Identify which cell holds the provided text, then report its (x, y) central coordinate. 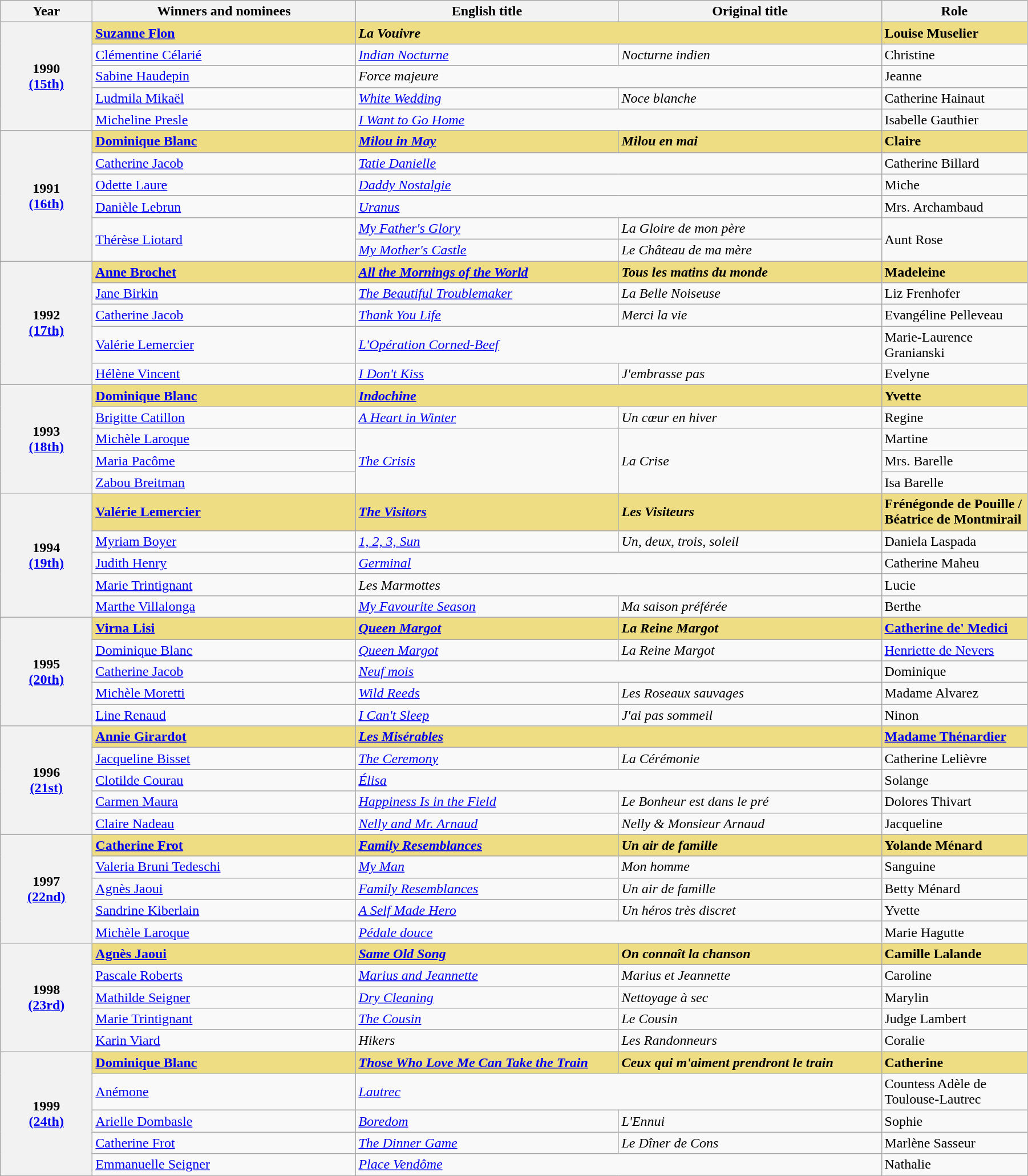
Catherine de' Medici (954, 628)
1, 2, 3, Sun (487, 541)
Virna Lisi (224, 628)
La Cérémonie (750, 759)
Aunt Rose (954, 239)
Merci la vie (750, 315)
Sanguine (954, 867)
Mrs. Barelle (954, 461)
Evangéline Pelleveau (954, 315)
Catherine Billard (954, 163)
All the Mornings of the World (487, 272)
Those Who Love Me Can Take the Train (487, 1063)
J'ai pas sommeil (750, 715)
Carmen Maura (224, 802)
Nettoyage à sec (750, 997)
Countess Adèle de Toulouse-Lautrec (954, 1092)
1996(21st) (47, 780)
Evelyne (954, 374)
Jacqueline Bisset (224, 759)
Les Visiteurs (750, 512)
Martine (954, 439)
Zabou Breitman (224, 482)
La Vouivre (618, 33)
L'Opération Corned-Beef (618, 344)
Hikers (487, 1041)
Tous les matins du monde (750, 272)
1992(17th) (47, 323)
My Father's Glory (487, 228)
Isa Barelle (954, 482)
Same Old Song (487, 954)
Marthe Villalonga (224, 606)
Tatie Danielle (618, 163)
Catherine Hainaut (954, 98)
Danièle Lebrun (224, 206)
Daniela Laspada (954, 541)
Catherine (954, 1063)
Dolores Thivart (954, 802)
Hélène Vincent (224, 374)
Le Château de ma mère (750, 250)
Jeanne (954, 76)
Madame Thénardier (954, 737)
Les Misérables (618, 737)
My Mother's Castle (487, 250)
1990(15th) (47, 76)
Original title (750, 11)
Liz Frenhofer (954, 294)
Claire Nadeau (224, 824)
The Ceremony (487, 759)
Berthe (954, 606)
Louise Muselier (954, 33)
Marie Hagutte (954, 932)
L'Ennui (750, 1121)
Sophie (954, 1121)
Sabine Haudepin (224, 76)
1997(22nd) (47, 889)
Mathilde Seigner (224, 997)
Neuf mois (618, 672)
Wild Reeds (487, 694)
Marylin (954, 997)
Ludmila Mikaël (224, 98)
Ninon (954, 715)
Clotilde Courau (224, 780)
Suzanne Flon (224, 33)
Micheline Presle (224, 120)
I Don't Kiss (487, 374)
Place Vendôme (618, 1165)
La Gloire de mon père (750, 228)
Catherine Maheu (954, 563)
Madame Alvarez (954, 694)
White Wedding (487, 98)
English title (487, 11)
Les Roseaux sauvages (750, 694)
Le Dîner de Cons (750, 1143)
Role (954, 11)
My Favourite Season (487, 606)
Michèle Moretti (224, 694)
I Want to Go Home (618, 120)
Camille Lalande (954, 954)
Ma saison préférée (750, 606)
1998(23rd) (47, 997)
Le Cousin (750, 1019)
The Visitors (487, 512)
Dominique (954, 672)
1995(20th) (47, 671)
Clémentine Célarié (224, 55)
The Beautiful Troublemaker (487, 294)
Happiness Is in the Field (487, 802)
Madeleine (954, 272)
Nelly & Monsieur Arnaud (750, 824)
1994(19th) (47, 555)
Lautrec (618, 1092)
Marie-Laurence Granianski (954, 344)
Year (47, 11)
Winners and nominees (224, 11)
Les Randonneurs (750, 1041)
Maria Pacôme (224, 461)
Catherine Lelièvre (954, 759)
Yolande Ménard (954, 845)
My Man (487, 867)
Nelly and Mr. Arnaud (487, 824)
Les Marmottes (618, 585)
Milou en mai (750, 141)
The Cousin (487, 1019)
I Can't Sleep (487, 715)
Coralie (954, 1041)
Jacqueline (954, 824)
Jane Birkin (224, 294)
Dry Cleaning (487, 997)
A Heart in Winter (487, 417)
Indian Nocturne (487, 55)
Un cœur en hiver (750, 417)
Marius et Jeannette (750, 975)
The Dinner Game (487, 1143)
Nathalie (954, 1165)
Arielle Dombasle (224, 1121)
Mon homme (750, 867)
Emmanuelle Seigner (224, 1165)
Élisa (618, 780)
Boredom (487, 1121)
Myriam Boyer (224, 541)
Annie Girardot (224, 737)
Regine (954, 417)
1999(24th) (47, 1113)
The Crisis (487, 461)
A Self Made Hero (487, 910)
Milou in May (487, 141)
Nocturne indien (750, 55)
Solange (954, 780)
Uranus (618, 206)
Frénégonde de Pouille / Béatrice de Montmirail (954, 512)
Lucie (954, 585)
Sandrine Kiberlain (224, 910)
Odette Laure (224, 185)
Judge Lambert (954, 1019)
Henriette de Nevers (954, 650)
Miche (954, 185)
Valeria Bruni Tedeschi (224, 867)
Anne Brochet (224, 272)
Pascale Roberts (224, 975)
Daddy Nostalgie (618, 185)
Noce blanche (750, 98)
La Crise (750, 461)
Le Bonheur est dans le pré (750, 802)
Betty Ménard (954, 889)
1991(16th) (47, 196)
Un héros très discret (750, 910)
Karin Viard (224, 1041)
Force majeure (618, 76)
1993(18th) (47, 439)
Christine (954, 55)
Marlène Sasseur (954, 1143)
Line Renaud (224, 715)
Thérèse Liotard (224, 239)
Brigitte Catillon (224, 417)
Germinal (618, 563)
Anémone (224, 1092)
Pédale douce (618, 932)
Claire (954, 141)
Thank You Life (487, 315)
J'embrasse pas (750, 374)
On connaît la chanson (750, 954)
Marius and Jeannette (487, 975)
Caroline (954, 975)
Isabelle Gauthier (954, 120)
Un, deux, trois, soleil (750, 541)
Mrs. Archambaud (954, 206)
La Belle Noiseuse (750, 294)
Judith Henry (224, 563)
Indochine (618, 396)
Ceux qui m'aiment prendront le train (750, 1063)
